Identify which cell holds the provided text, then report its [x, y] central coordinate. 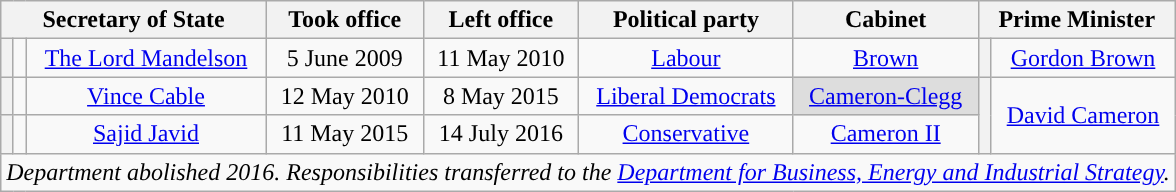
Cameron II [886, 134]
Prime Minister [1076, 20]
Vince Cable [146, 96]
The Lord Mandelson [146, 58]
Cameron-Clegg [886, 96]
Gordon Brown [1084, 58]
12 May 2010 [344, 96]
Cabinet [886, 20]
David Cameron [1084, 115]
5 June 2009 [344, 58]
Brown [886, 58]
8 May 2015 [501, 96]
Took office [344, 20]
Conservative [686, 134]
Liberal Democrats [686, 96]
14 July 2016 [501, 134]
Labour [686, 58]
11 May 2010 [501, 58]
11 May 2015 [344, 134]
Department abolished 2016. Responsibilities transferred to the Department for Business, Energy and Industrial Strategy. [588, 172]
Political party [686, 20]
Secretary of State [134, 20]
Sajid Javid [146, 134]
Left office [501, 20]
